From the cell containing the given text, extract its center point as [x, y] coordinate. 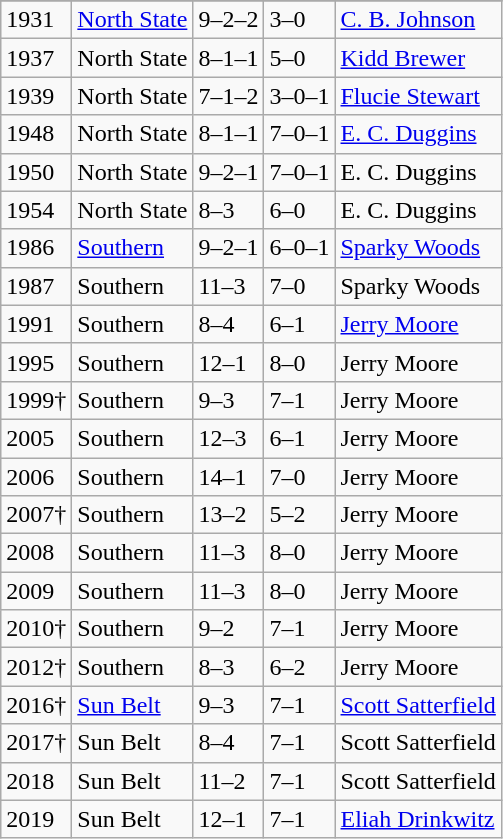
2018 [36, 781]
C. B. Johnson [418, 20]
1931 [36, 20]
1987 [36, 286]
2005 [36, 438]
1991 [36, 324]
1937 [36, 58]
1950 [36, 172]
1995 [36, 362]
1939 [36, 96]
12–3 [228, 438]
9–2 [228, 629]
2007† [36, 515]
Eliah Drinkwitz [418, 819]
5–2 [300, 515]
14–1 [228, 477]
9–2–2 [228, 20]
5–0 [300, 58]
2010† [36, 629]
3–0 [300, 20]
Kidd Brewer [418, 58]
3–0–1 [300, 96]
7–1–2 [228, 96]
2019 [36, 819]
1948 [36, 134]
2008 [36, 553]
11–2 [228, 781]
1999† [36, 400]
2016† [36, 705]
6–2 [300, 667]
6–0–1 [300, 248]
Flucie Stewart [418, 96]
2006 [36, 477]
13–2 [228, 515]
1954 [36, 210]
1986 [36, 248]
2012† [36, 667]
6–0 [300, 210]
2017† [36, 743]
2009 [36, 591]
